Extract the (x, y) coordinate from the center of the cell holding the provided text.  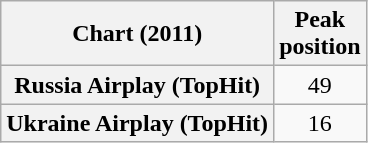
Peakposition (320, 34)
Ukraine Airplay (TopHit) (138, 123)
Chart (2011) (138, 34)
16 (320, 123)
Russia Airplay (TopHit) (138, 85)
49 (320, 85)
